Pinpoint the cell where the given text exists, returning its [X, Y] midpoint coordinate. 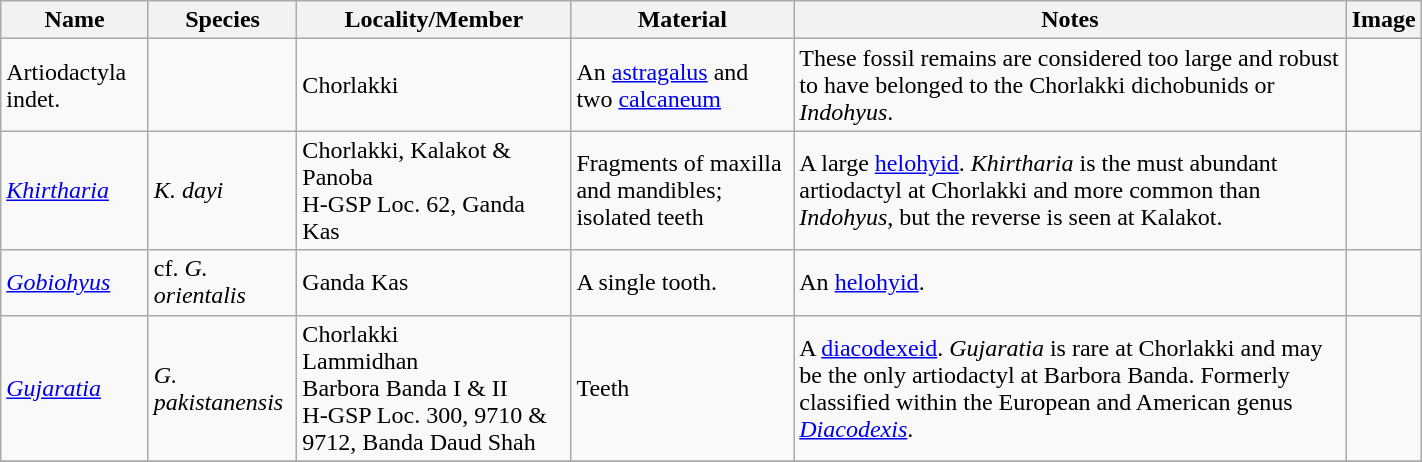
ChorlakkiLammidhanBarbora Banda I & IIH-GSP Loc. 300, 9710 & 9712, Banda Daud Shah [434, 388]
G. pakistanensis [222, 388]
Notes [1070, 20]
Species [222, 20]
Teeth [682, 388]
Gobiohyus [75, 282]
Material [682, 20]
These fossil remains are considered too large and robust to have belonged to the Chorlakki dichobunids or Indohyus. [1070, 85]
A single tooth. [682, 282]
Gujaratia [75, 388]
An astragalus and two calcaneum [682, 85]
Ganda Kas [434, 282]
An helohyid. [1070, 282]
Fragments of maxilla and mandibles; isolated teeth [682, 190]
Name [75, 20]
Chorlakki, Kalakot & PanobaH-GSP Loc. 62, Ganda Kas [434, 190]
Chorlakki [434, 85]
Khirtharia [75, 190]
K. dayi [222, 190]
Artiodactyla indet. [75, 85]
A large helohyid. Khirtharia is the must abundant artiodactyl at Chorlakki and more common than Indohyus, but the reverse is seen at Kalakot. [1070, 190]
Image [1384, 20]
cf. G. orientalis [222, 282]
Locality/Member [434, 20]
